For the text-containing cell, return its midpoint in (x, y) coordinate format. 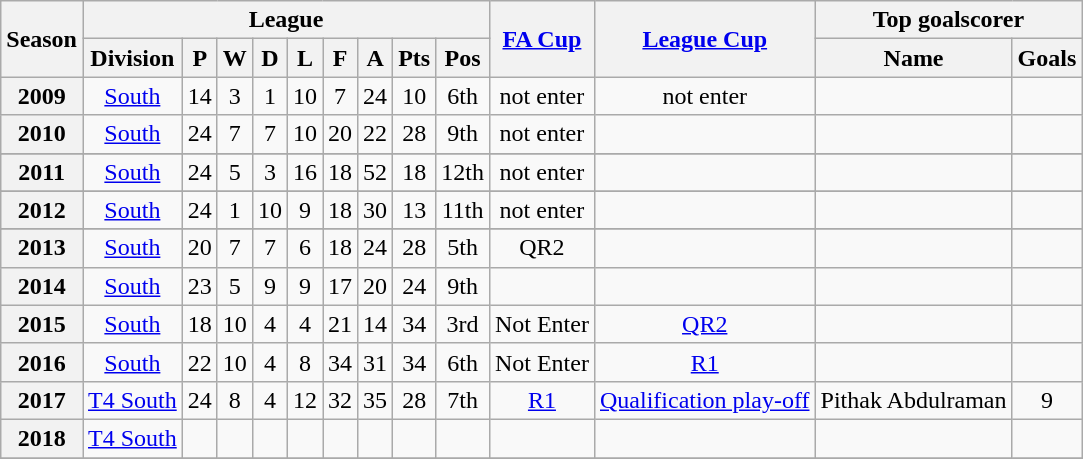
2012 (42, 210)
F (340, 58)
2015 (42, 324)
2017 (42, 400)
2011 (42, 172)
2018 (42, 438)
52 (376, 172)
FA Cup (542, 39)
35 (376, 400)
L (304, 58)
13 (414, 210)
6 (304, 248)
11th (463, 210)
Goals (1047, 58)
32 (340, 400)
League (286, 20)
Division (132, 58)
3rd (463, 324)
7th (463, 400)
Qualification play-off (704, 400)
Pts (414, 58)
Pos (463, 58)
5th (463, 248)
23 (200, 286)
W (234, 58)
17 (340, 286)
D (270, 58)
2010 (42, 134)
2014 (42, 286)
Pithak Abdulraman (914, 400)
League Cup (704, 39)
2013 (42, 248)
30 (376, 210)
16 (304, 172)
12th (463, 172)
Season (42, 39)
2016 (42, 362)
21 (340, 324)
12 (304, 400)
A (376, 58)
Top goalscorer (948, 20)
2009 (42, 96)
P (200, 58)
31 (376, 362)
Name (914, 58)
